Locate the cell with the specified text and output its (x, y) center coordinate. 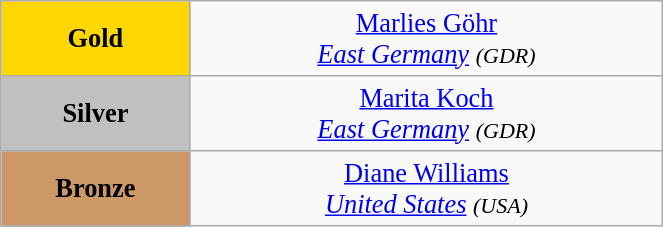
Bronze (96, 188)
Marlies GöhrEast Germany (GDR) (426, 38)
Marita KochEast Germany (GDR) (426, 112)
Diane WilliamsUnited States (USA) (426, 188)
Silver (96, 112)
Gold (96, 38)
